Return [x, y] of the center of cell containing provided text 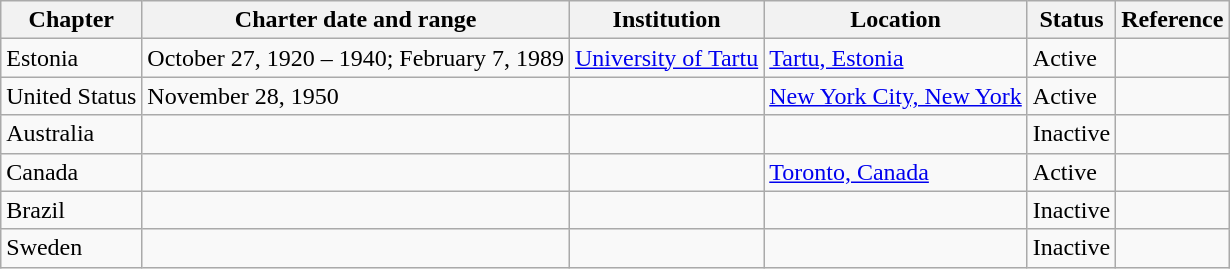
October 27, 1920 – 1940; February 7, 1989 [356, 58]
Brazil [72, 210]
Estonia [72, 58]
Toronto, Canada [896, 172]
Sweden [72, 248]
New York City, New York [896, 96]
United Status [72, 96]
November 28, 1950 [356, 96]
University of Tartu [666, 58]
Reference [1172, 20]
Institution [666, 20]
Status [1071, 20]
Australia [72, 134]
Location [896, 20]
Tartu, Estonia [896, 58]
Charter date and range [356, 20]
Chapter [72, 20]
Canada [72, 172]
